Search for the cell housing the specified text and yield its (x, y) center coordinate. 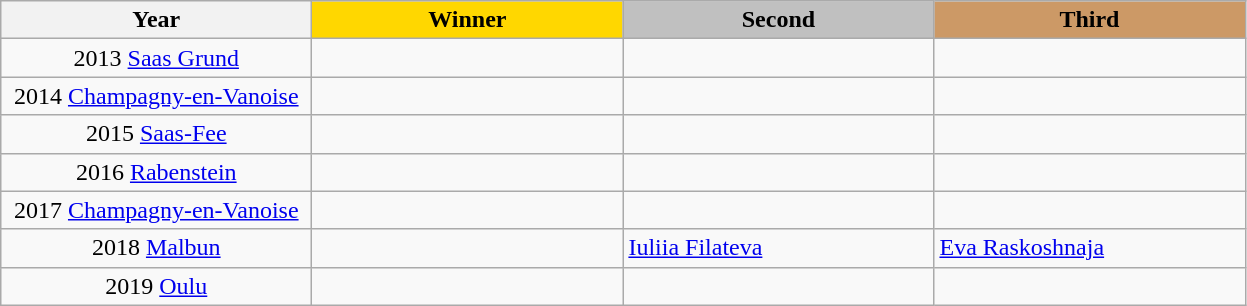
2019 Oulu (156, 286)
Winner (468, 20)
2018 Malbun (156, 248)
2016 Rabenstein (156, 172)
2017 Champagny-en-Vanoise (156, 210)
2013 Saas Grund (156, 58)
Third (1090, 20)
2014 Champagny-en-Vanoise (156, 96)
Iuliia Filateva (778, 248)
2015 Saas-Fee (156, 134)
Second (778, 20)
Eva Raskoshnaja (1090, 248)
Year (156, 20)
